From the cell containing the given text, extract its center point as [x, y] coordinate. 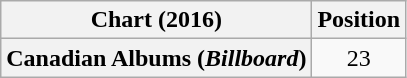
Chart (2016) [156, 20]
23 [359, 58]
Position [359, 20]
Canadian Albums (Billboard) [156, 58]
